Extract the (x, y) coordinate from the center of the cell holding the provided text.  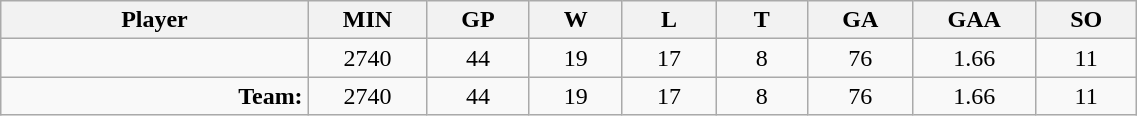
MIN (368, 20)
GAA (974, 20)
SO (1086, 20)
Team: (154, 96)
T (762, 20)
W (576, 20)
L (668, 20)
GA (860, 20)
GP (478, 20)
Player (154, 20)
